Determine the (x, y) coordinate at the center of the cell enclosing the given text.  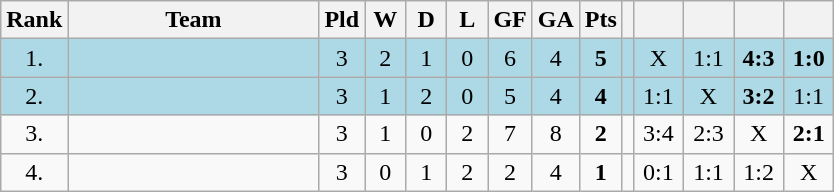
2:1 (809, 134)
4:3 (759, 58)
7 (510, 134)
2. (34, 96)
3. (34, 134)
Pts (600, 20)
W (386, 20)
0:1 (658, 172)
3:2 (759, 96)
Rank (34, 20)
3:4 (658, 134)
2:3 (708, 134)
L (468, 20)
1. (34, 58)
Pld (342, 20)
6 (510, 58)
4. (34, 172)
D (426, 20)
8 (556, 134)
1:2 (759, 172)
Team (194, 20)
GA (556, 20)
1:0 (809, 58)
GF (510, 20)
